Pinpoint the cell where the given text exists, returning its [x, y] midpoint coordinate. 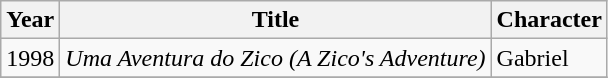
Gabriel [549, 58]
Uma Aventura do Zico (A Zico's Adventure) [276, 58]
1998 [30, 58]
Title [276, 20]
Year [30, 20]
Character [549, 20]
